From the cell containing the given text, extract its center point as [x, y] coordinate. 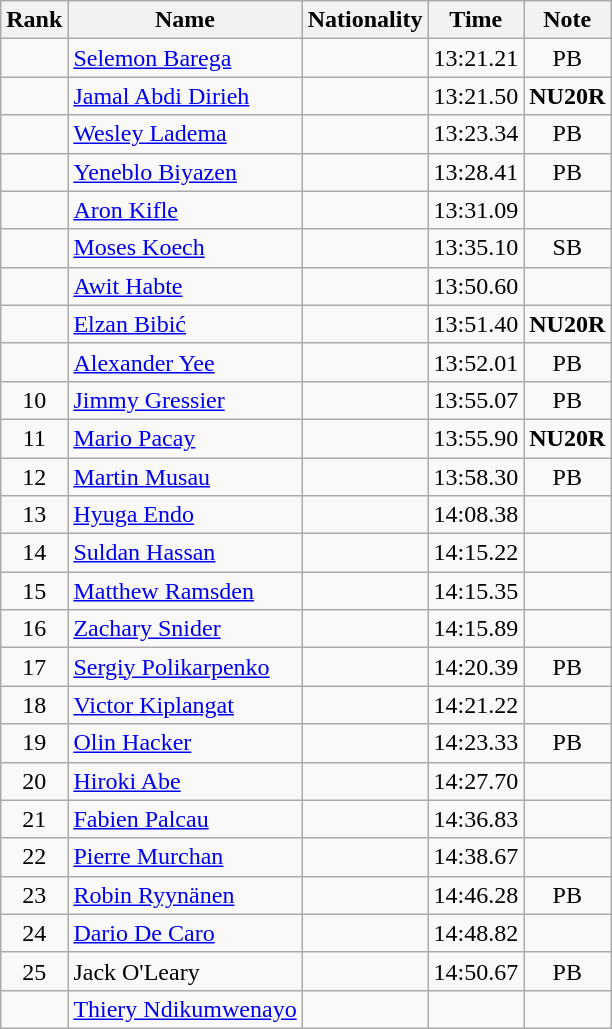
13:35.10 [476, 248]
Selemon Barega [185, 58]
Elzan Bibić [185, 324]
14:27.70 [476, 781]
Matthew Ramsden [185, 591]
13:28.41 [476, 172]
13:55.90 [476, 438]
Jamal Abdi Dirieh [185, 96]
13:50.60 [476, 286]
Nationality [365, 20]
13 [34, 515]
13:55.07 [476, 400]
24 [34, 933]
17 [34, 667]
13:21.50 [476, 96]
22 [34, 857]
14:23.33 [476, 743]
Hyuga Endo [185, 515]
18 [34, 705]
11 [34, 438]
13:51.40 [476, 324]
14:15.22 [476, 553]
Awit Habte [185, 286]
19 [34, 743]
14:15.89 [476, 629]
Sergiy Polikarpenko [185, 667]
Hiroki Abe [185, 781]
12 [34, 477]
Martin Musau [185, 477]
Pierre Murchan [185, 857]
14:15.35 [476, 591]
Rank [34, 20]
Jimmy Gressier [185, 400]
21 [34, 819]
15 [34, 591]
Alexander Yee [185, 362]
10 [34, 400]
Fabien Palcau [185, 819]
14:20.39 [476, 667]
Moses Koech [185, 248]
Wesley Ladema [185, 134]
13:21.21 [476, 58]
Aron Kifle [185, 210]
Olin Hacker [185, 743]
13:52.01 [476, 362]
14:36.83 [476, 819]
Note [568, 20]
Time [476, 20]
Jack O'Leary [185, 971]
20 [34, 781]
14:08.38 [476, 515]
13:58.30 [476, 477]
23 [34, 895]
Dario De Caro [185, 933]
SB [568, 248]
Suldan Hassan [185, 553]
14:46.28 [476, 895]
Thiery Ndikumwenayo [185, 1009]
Robin Ryynänen [185, 895]
Name [185, 20]
14:48.82 [476, 933]
14 [34, 553]
13:31.09 [476, 210]
13:23.34 [476, 134]
Yeneblo Biyazen [185, 172]
14:38.67 [476, 857]
Zachary Snider [185, 629]
14:50.67 [476, 971]
Victor Kiplangat [185, 705]
25 [34, 971]
14:21.22 [476, 705]
16 [34, 629]
Mario Pacay [185, 438]
